Capture the cell that displays the provided text and extract its [x, y] central coordinate. 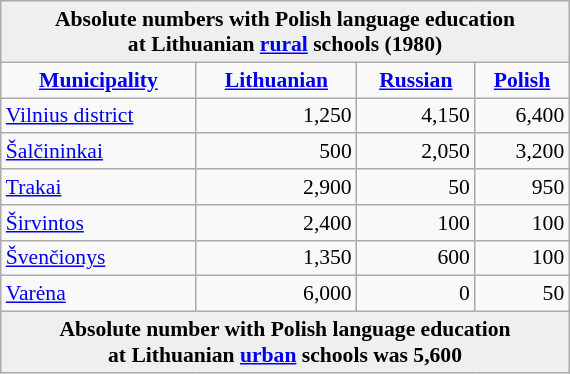
500 [276, 152]
Absolute numbers with Polish language educationat Lithuanian rural schools (1980) [285, 32]
0 [416, 294]
Polish [522, 80]
2,050 [416, 152]
950 [522, 187]
Švenčionys [98, 258]
Varėna [98, 294]
4,150 [416, 116]
2,400 [276, 223]
3,200 [522, 152]
Širvintos [98, 223]
Lithuanian [276, 80]
Šalčininkai [98, 152]
Vilnius district [98, 116]
6,400 [522, 116]
Municipality [98, 80]
6,000 [276, 294]
2,900 [276, 187]
Russian [416, 80]
1,250 [276, 116]
Absolute number with Polish language educationat Lithuanian urban schools was 5,600 [285, 342]
1,350 [276, 258]
Trakai [98, 187]
600 [416, 258]
